Provide the (x, y) coordinate of the cell's center where the given text is located.  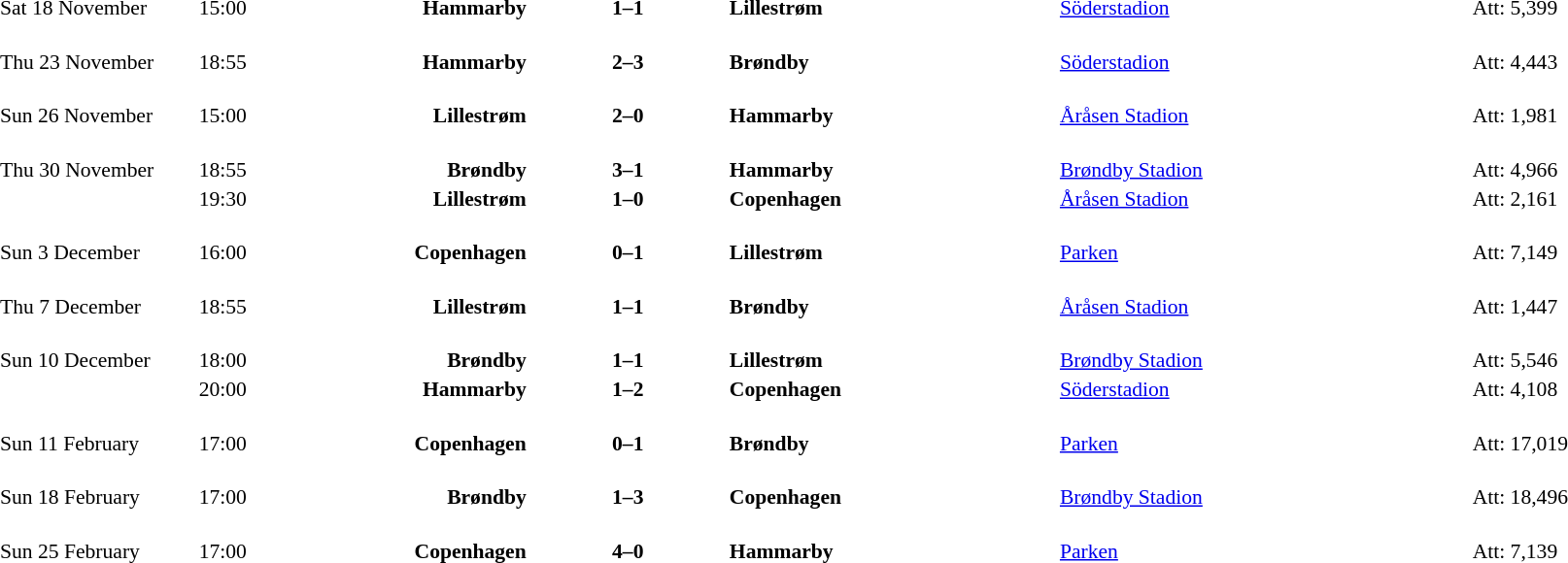
19:30 (280, 198)
15:00 (280, 104)
1–3 (628, 484)
3–1 (628, 157)
2–0 (628, 104)
16:00 (280, 240)
1–0 (628, 198)
2–3 (628, 50)
20:00 (280, 389)
18:00 (280, 348)
1–2 (628, 389)
